From the cell containing the given text, extract its center point as [X, Y] coordinate. 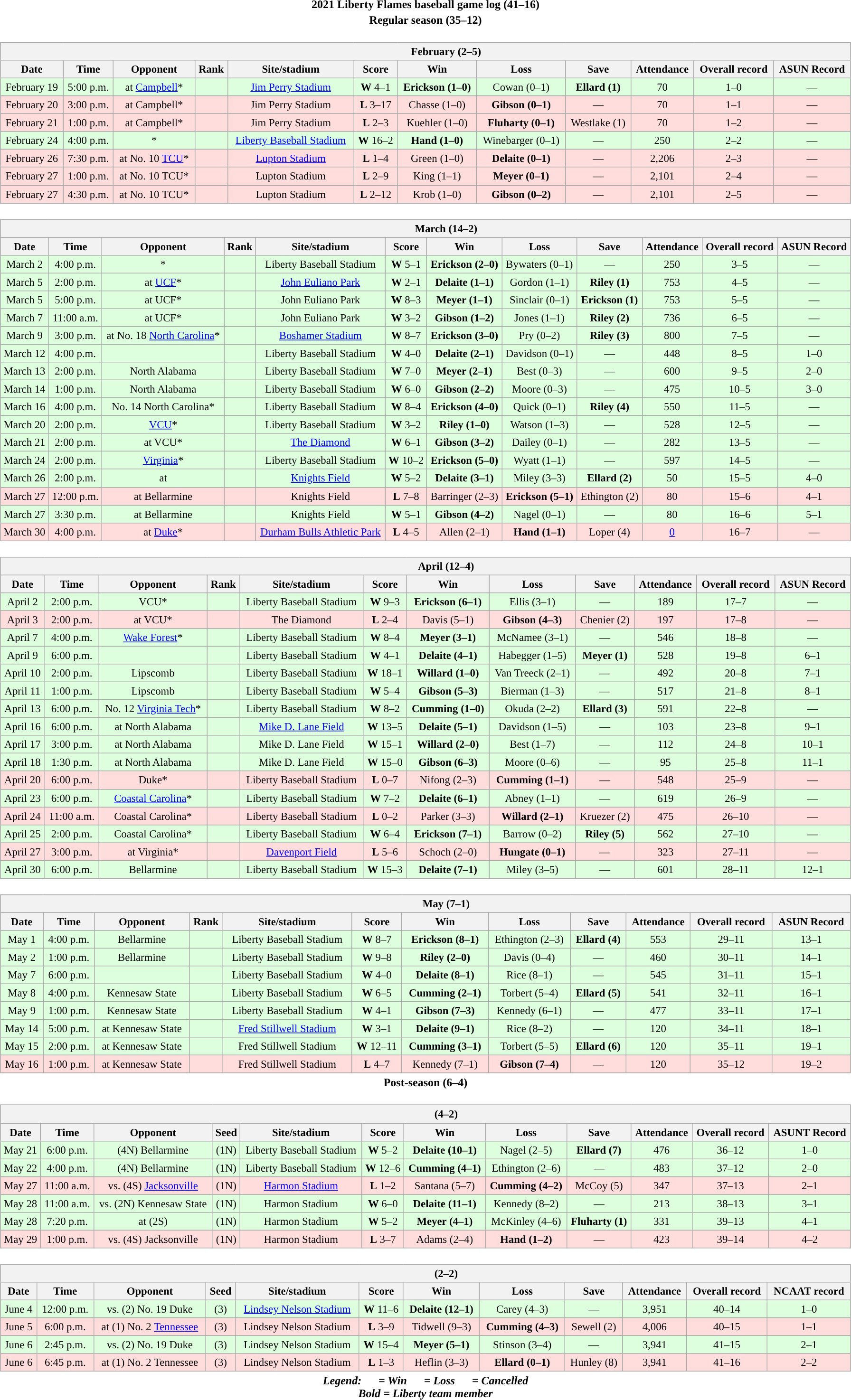
Erickson (5–0) [464, 460]
Watson (1–3) [539, 425]
Delaite (4–1) [448, 655]
Habegger (1–5) [533, 655]
Jones (1–1) [539, 318]
April 13 [23, 709]
23–8 [736, 727]
Erickson (6–1) [448, 601]
517 [666, 691]
Kennedy (8–2) [526, 1203]
L 2–4 [385, 620]
545 [658, 975]
March 12 [25, 353]
W 7–2 [385, 798]
March (14–2) [425, 228]
Meyer (5–1) [441, 1345]
Stinson (3–4) [522, 1345]
W 15–1 [385, 744]
W 13–5 [385, 727]
Boshamer Stadium [320, 336]
Riley (2) [610, 318]
41–15 [727, 1345]
Cumming (4–1) [444, 1168]
Delaite (7–1) [448, 869]
February 24 [32, 141]
May 29 [21, 1239]
May 2 [22, 957]
Gibson (4–2) [464, 514]
Meyer (0–1) [521, 176]
May 7 [22, 975]
Meyer (1–1) [464, 300]
Ellard (2) [610, 478]
331 [662, 1221]
5–1 [814, 514]
6–5 [740, 318]
Heflin (3–3) [441, 1362]
Okuda (2–2) [533, 709]
Best (1–7) [533, 744]
Delaite (3–1) [464, 478]
Delaite (12–1) [441, 1309]
16–1 [811, 993]
553 [658, 940]
W 9–8 [377, 957]
Riley (1–0) [464, 425]
Gibson (1–2) [464, 318]
2:45 p.m. [65, 1345]
April 16 [23, 727]
March 2 [25, 264]
Miley (3–3) [539, 478]
39–13 [730, 1221]
May 9 [22, 1011]
L 4–5 [406, 532]
(2–2) [425, 1273]
W 3–1 [377, 1029]
April 25 [23, 834]
vs. (2N) Kennesaw State [153, 1203]
at (2S) [153, 1221]
19–1 [811, 1046]
10–5 [740, 389]
32–11 [731, 993]
Delaite (2–1) [464, 353]
Erickson (1–0) [437, 87]
Barringer (2–3) [464, 496]
at [163, 478]
February 21 [32, 123]
197 [666, 620]
L 5–6 [385, 852]
Duke* [153, 780]
March 9 [25, 336]
Gibson (7–4) [529, 1064]
41–16 [727, 1362]
Willard (2–0) [448, 744]
Pry (0–2) [539, 336]
19–2 [811, 1064]
736 [672, 318]
W 11–6 [381, 1309]
Loper (4) [610, 532]
Delaite (11–1) [444, 1203]
33–11 [731, 1011]
4–2 [810, 1239]
Willard (2–1) [533, 816]
June 4 [19, 1309]
3,951 [654, 1309]
7:20 p.m. [67, 1221]
Quick (0–1) [539, 407]
at Virginia* [153, 852]
14–1 [811, 957]
Meyer (1) [605, 655]
March 20 [25, 425]
11–1 [813, 762]
McCoy (5) [599, 1185]
Gibson (0–2) [521, 194]
4,006 [654, 1327]
2–3 [734, 159]
600 [672, 371]
L 1–4 [376, 159]
Fluharty (0–1) [521, 123]
Davis (5–1) [448, 620]
L 2–3 [376, 123]
18–8 [736, 638]
17–8 [736, 620]
Ellis (3–1) [533, 601]
Delaite (5–1) [448, 727]
3:30 p.m. [75, 514]
March 30 [25, 532]
40–15 [727, 1327]
16–6 [740, 514]
Fluharty (1) [599, 1221]
W 5–4 [385, 691]
Gibson (5–3) [448, 691]
34–11 [731, 1029]
April 9 [23, 655]
546 [666, 638]
Moore (0–6) [533, 762]
Gibson (6–3) [448, 762]
423 [662, 1239]
W 8–2 [385, 709]
L 0–2 [385, 816]
597 [672, 460]
Adams (2–4) [444, 1239]
Riley (3) [610, 336]
483 [662, 1168]
Ellard (5) [598, 993]
Kruezer (2) [605, 816]
Gibson (4–3) [533, 620]
Tidwell (9–3) [441, 1327]
6:45 p.m. [65, 1362]
L 2–12 [376, 194]
April 27 [23, 852]
February 26 [32, 159]
50 [672, 478]
Torbert (5–5) [529, 1046]
May (7–1) [425, 903]
Gordon (1–1) [539, 282]
April 17 [23, 744]
Ellard (1) [598, 87]
36–12 [730, 1150]
Erickson (4–0) [464, 407]
April 30 [23, 869]
King (1–1) [437, 176]
29–11 [731, 940]
541 [658, 993]
June 5 [19, 1327]
4–5 [740, 282]
9–1 [813, 727]
February (2–5) [425, 51]
Delaite (0–1) [521, 159]
18–1 [811, 1029]
Gibson (0–1) [521, 105]
4–0 [814, 478]
17–1 [811, 1011]
March 24 [25, 460]
at No. 18 North Carolina* [163, 336]
Delaite (8–1) [445, 975]
W 6–5 [377, 993]
May 22 [21, 1168]
7–1 [813, 673]
W 7–0 [406, 371]
Hand (1–2) [526, 1239]
448 [672, 353]
Hand (1–1) [539, 532]
548 [666, 780]
8–1 [813, 691]
492 [666, 673]
550 [672, 407]
Riley (5) [605, 834]
Van Treeck (2–1) [533, 673]
Nagel (2–5) [526, 1150]
40–14 [727, 1309]
476 [662, 1150]
Delaite (9–1) [445, 1029]
Winebarger (0–1) [521, 141]
1:30 p.m. [72, 762]
5–5 [740, 300]
Ellard (3) [605, 709]
Parker (3–3) [448, 816]
Meyer (2–1) [464, 371]
April 23 [23, 798]
10–1 [813, 744]
L 0–7 [385, 780]
Cumming (1–1) [533, 780]
W 6–1 [406, 442]
4:30 p.m. [88, 194]
26–9 [736, 798]
February 19 [32, 87]
0 [672, 532]
8–5 [740, 353]
April (12–4) [425, 566]
Sinclair (0–1) [539, 300]
April 20 [23, 780]
19–8 [736, 655]
17–7 [736, 601]
Ethington (2–3) [529, 940]
2–4 [734, 176]
Hunley (8) [594, 1362]
ASUNT Record [810, 1132]
7:30 p.m. [88, 159]
13–5 [740, 442]
601 [666, 869]
W 15–4 [381, 1345]
95 [666, 762]
Erickson (7–1) [448, 834]
May 21 [21, 1150]
at Duke* [163, 532]
Barrow (0–2) [533, 834]
No. 14 North Carolina* [163, 407]
Gibson (7–3) [445, 1011]
25–9 [736, 780]
Ellard (4) [598, 940]
Erickson (8–1) [445, 940]
591 [666, 709]
Krob (1–0) [437, 194]
Kennedy (6–1) [529, 1011]
(4–2) [425, 1114]
460 [658, 957]
Erickson (3–0) [464, 336]
31–11 [731, 975]
3–1 [810, 1203]
22–8 [736, 709]
9–5 [740, 371]
Meyer (3–1) [448, 638]
Chasse (1–0) [437, 105]
Hand (1–0) [437, 141]
W 12–6 [383, 1168]
May 15 [22, 1046]
Riley (4) [610, 407]
103 [666, 727]
Davenport Field [301, 852]
2,206 [662, 159]
Gibson (2–2) [464, 389]
112 [666, 744]
March 26 [25, 478]
15–6 [740, 496]
39–14 [730, 1239]
Durham Bulls Athletic Park [320, 532]
Cumming (3–1) [445, 1046]
Allen (2–1) [464, 532]
24–8 [736, 744]
Gibson (3–2) [464, 442]
20–8 [736, 673]
Erickson (1) [610, 300]
L 2–9 [376, 176]
Santana (5–7) [444, 1185]
3–0 [814, 389]
Ellard (7) [599, 1150]
No. 12 Virginia Tech* [153, 709]
Ethington (2) [610, 496]
Hungate (0–1) [533, 852]
March 14 [25, 389]
282 [672, 442]
L 3–17 [376, 105]
Cumming (1–0) [448, 709]
26–10 [736, 816]
W 2–1 [406, 282]
Bywaters (0–1) [539, 264]
Riley (1) [610, 282]
30–11 [731, 957]
Sewell (2) [594, 1327]
April 3 [23, 620]
Chenier (2) [605, 620]
Willard (1–0) [448, 673]
Erickson (5–1) [539, 496]
38–13 [730, 1203]
15–1 [811, 975]
Virginia* [163, 460]
May 8 [22, 993]
Cumming (4–3) [522, 1327]
L 1–2 [383, 1185]
Green (1–0) [437, 159]
W 9–3 [385, 601]
L 1–3 [381, 1362]
347 [662, 1185]
Cumming (2–1) [445, 993]
35–11 [731, 1046]
April 10 [23, 673]
Davidson (0–1) [539, 353]
April 11 [23, 691]
April 7 [23, 638]
L 4–7 [377, 1064]
213 [662, 1203]
7–5 [740, 336]
May 14 [22, 1029]
Kuehler (1–0) [437, 123]
37–12 [730, 1168]
28–11 [736, 869]
W 15–3 [385, 869]
L 7–8 [406, 496]
W 15–0 [385, 762]
Erickson (2–0) [464, 264]
Ellard (0–1) [522, 1362]
Ellard (6) [598, 1046]
McKinley (4–6) [526, 1221]
McNamee (3–1) [533, 638]
Wake Forest* [153, 638]
May 1 [22, 940]
W 10–2 [406, 460]
Delaite (6–1) [448, 798]
12–5 [740, 425]
Cowan (0–1) [521, 87]
11–5 [740, 407]
W 12–11 [377, 1046]
W 8–3 [406, 300]
Abney (1–1) [533, 798]
W 18–1 [385, 673]
Rice (8–1) [529, 975]
Ethington (2–6) [526, 1168]
189 [666, 601]
Davidson (1–5) [533, 727]
21–8 [736, 691]
May 27 [21, 1185]
25–8 [736, 762]
March 7 [25, 318]
12–1 [813, 869]
February 20 [32, 105]
W 16–2 [376, 141]
Dailey (0–1) [539, 442]
562 [666, 834]
13–1 [811, 940]
477 [658, 1011]
2–5 [734, 194]
Schoch (2–0) [448, 852]
15–5 [740, 478]
May 16 [22, 1064]
Davis (0–4) [529, 957]
W 6–4 [385, 834]
800 [672, 336]
14–5 [740, 460]
April 24 [23, 816]
April 18 [23, 762]
March 13 [25, 371]
6–1 [813, 655]
L 3–9 [381, 1327]
Torbert (5–4) [529, 993]
16–7 [740, 532]
April 2 [23, 601]
Carey (4–3) [522, 1309]
Cumming (4–2) [526, 1185]
NCAAT record [809, 1291]
Nagel (0–1) [539, 514]
March 21 [25, 442]
Miley (3–5) [533, 869]
Bierman (1–3) [533, 691]
Meyer (4–1) [444, 1221]
Delaite (1–1) [464, 282]
Kennedy (7–1) [445, 1064]
Delaite (10–1) [444, 1150]
37–13 [730, 1185]
L 3–7 [383, 1239]
Wyatt (1–1) [539, 460]
Westlake (1) [598, 123]
Moore (0–3) [539, 389]
Rice (8–2) [529, 1029]
Nifong (2–3) [448, 780]
Best (0–3) [539, 371]
1–2 [734, 123]
35–12 [731, 1064]
27–11 [736, 852]
Riley (2–0) [445, 957]
323 [666, 852]
619 [666, 798]
March 16 [25, 407]
3–5 [740, 264]
27–10 [736, 834]
